Locate the cell with the specified text and output its (X, Y) center coordinate. 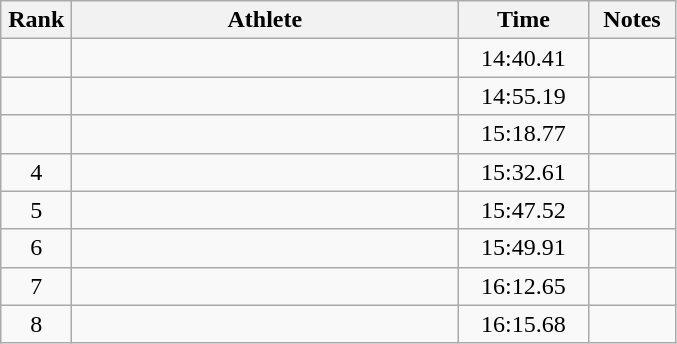
14:40.41 (524, 58)
Rank (36, 20)
16:12.65 (524, 286)
15:47.52 (524, 210)
8 (36, 324)
5 (36, 210)
Athlete (265, 20)
7 (36, 286)
Time (524, 20)
4 (36, 172)
15:32.61 (524, 172)
6 (36, 248)
16:15.68 (524, 324)
14:55.19 (524, 96)
15:18.77 (524, 134)
Notes (632, 20)
15:49.91 (524, 248)
